Capture the cell that displays the provided text and extract its [X, Y] central coordinate. 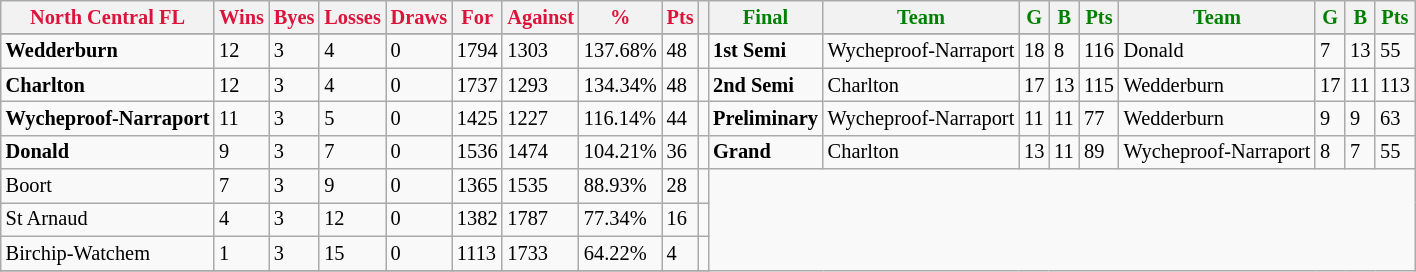
1382 [477, 219]
1733 [540, 253]
% [620, 17]
1227 [540, 118]
64.22% [620, 253]
2nd Semi [766, 85]
104.21% [620, 152]
North Central FL [108, 17]
28 [680, 186]
1293 [540, 85]
Boort [108, 186]
1 [242, 253]
134.34% [620, 85]
63 [1394, 118]
116.14% [620, 118]
Against [540, 17]
113 [1394, 85]
Grand [766, 152]
Birchip-Watchem [108, 253]
1365 [477, 186]
15 [352, 253]
88.93% [620, 186]
St Arnaud [108, 219]
89 [1098, 152]
Draws [419, 17]
116 [1098, 51]
1535 [540, 186]
Wins [242, 17]
1536 [477, 152]
Losses [352, 17]
1303 [540, 51]
36 [680, 152]
For [477, 17]
1787 [540, 219]
115 [1098, 85]
1425 [477, 118]
1st Semi [766, 51]
18 [1034, 51]
1794 [477, 51]
Preliminary [766, 118]
44 [680, 118]
Final [766, 17]
77.34% [620, 219]
1113 [477, 253]
16 [680, 219]
Byes [294, 17]
5 [352, 118]
77 [1098, 118]
137.68% [620, 51]
1737 [477, 85]
1474 [540, 152]
